Return the [x, y] coordinate for the center point of the cell that contains the specified text.  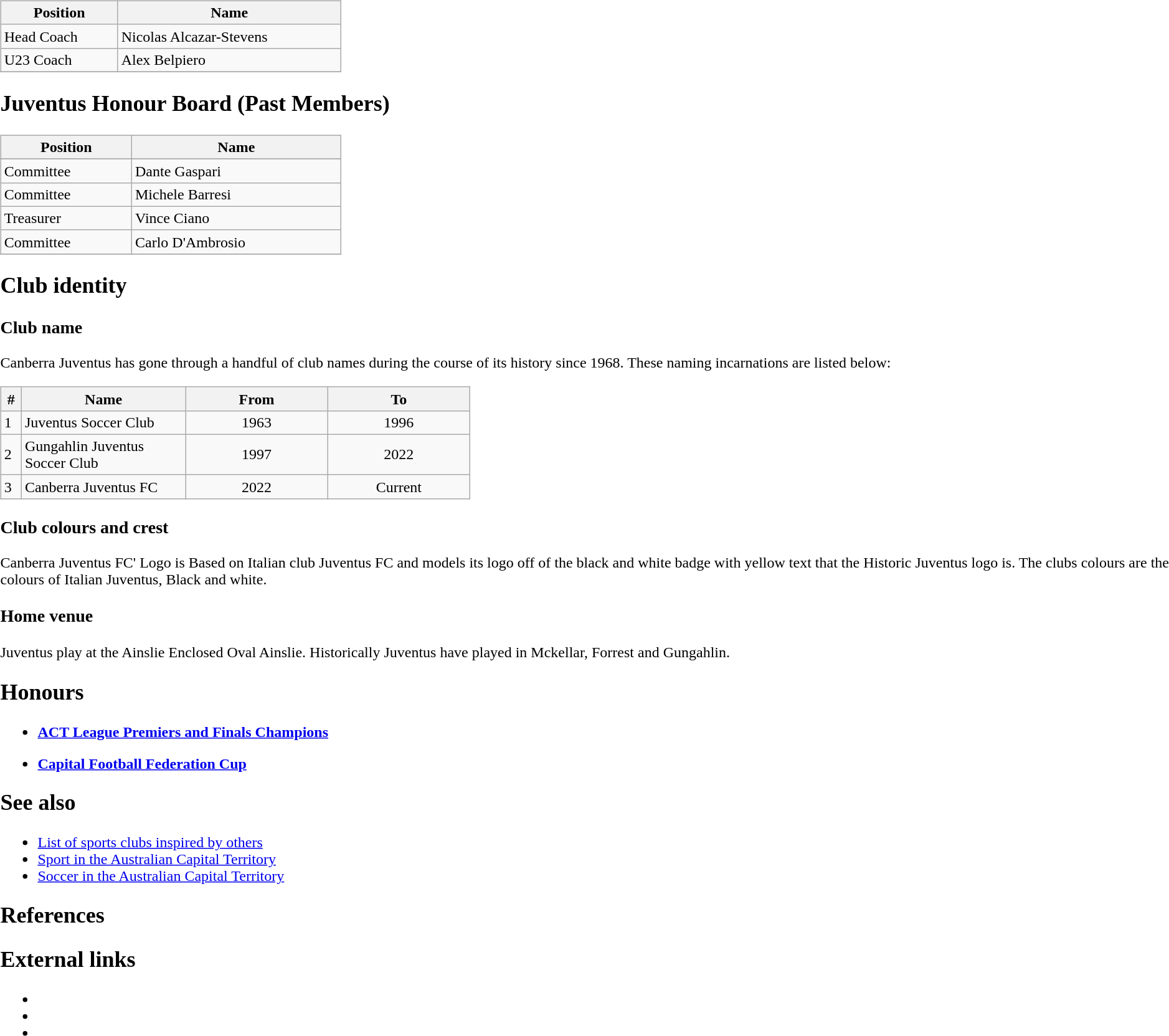
From [257, 399]
U23 Coach [59, 60]
Alex Belpiero [229, 60]
1963 [257, 422]
Current [399, 487]
Head Coach [59, 36]
Treasurer [66, 218]
3 [11, 487]
Vince Ciano [236, 218]
To [399, 399]
Carlo D'Ambrosio [236, 242]
Juventus Soccer Club [103, 422]
Dante Gaspari [236, 171]
Nicolas Alcazar-Stevens [229, 36]
Canberra Juventus FC [103, 487]
2 [11, 455]
# [11, 399]
1997 [257, 455]
Gungahlin Juventus Soccer Club [103, 455]
Michele Barresi [236, 194]
1996 [399, 422]
1 [11, 422]
